Find where the given text appears and provide that cell's center as (X, Y) coordinate. 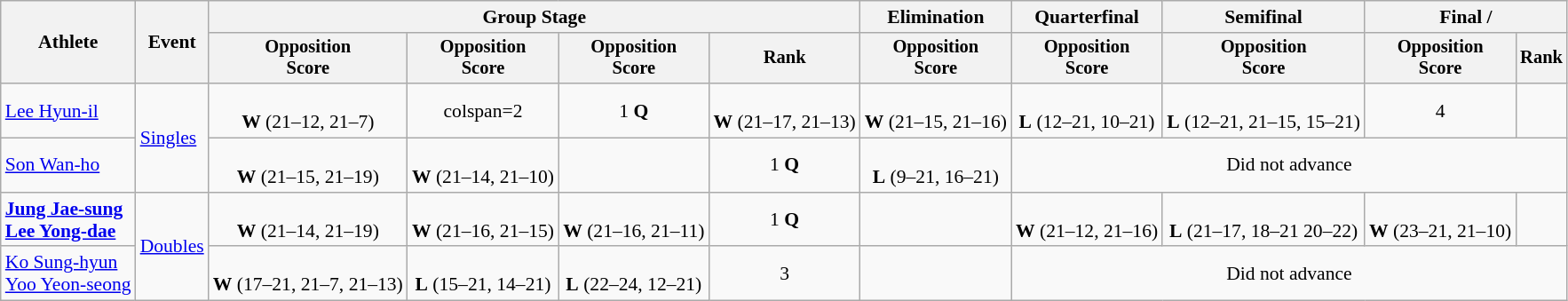
L (21–17, 18–21 20–22) (1263, 220)
3 (785, 273)
Group Stage (535, 17)
Athlete (68, 43)
L (12–21, 21–15, 15–21) (1263, 110)
W (17–21, 21–7, 21–13) (308, 273)
L (12–21, 10–21) (1087, 110)
W (21–14, 21–19) (308, 220)
colspan=2 (483, 110)
Lee Hyun-il (68, 110)
W (21–15, 21–19) (308, 165)
Final / (1466, 17)
W (21–16, 21–11) (634, 220)
W (21–14, 21–10) (483, 165)
Elimination (936, 17)
W (21–15, 21–16) (936, 110)
W (21–16, 21–15) (483, 220)
Ko Sung-hyunYoo Yeon-seong (68, 273)
4 (1440, 110)
W (21–17, 21–13) (785, 110)
W (21–12, 21–7) (308, 110)
W (21–12, 21–16) (1087, 220)
Doubles (172, 247)
Quarterfinal (1087, 17)
Son Wan-ho (68, 165)
Jung Jae-sungLee Yong-dae (68, 220)
L (22–24, 12–21) (634, 273)
Singles (172, 138)
L (15–21, 14–21) (483, 273)
Event (172, 43)
Semifinal (1263, 17)
L (9–21, 16–21) (936, 165)
W (23–21, 21–10) (1440, 220)
